Search for the cell housing the specified text and yield its (x, y) center coordinate. 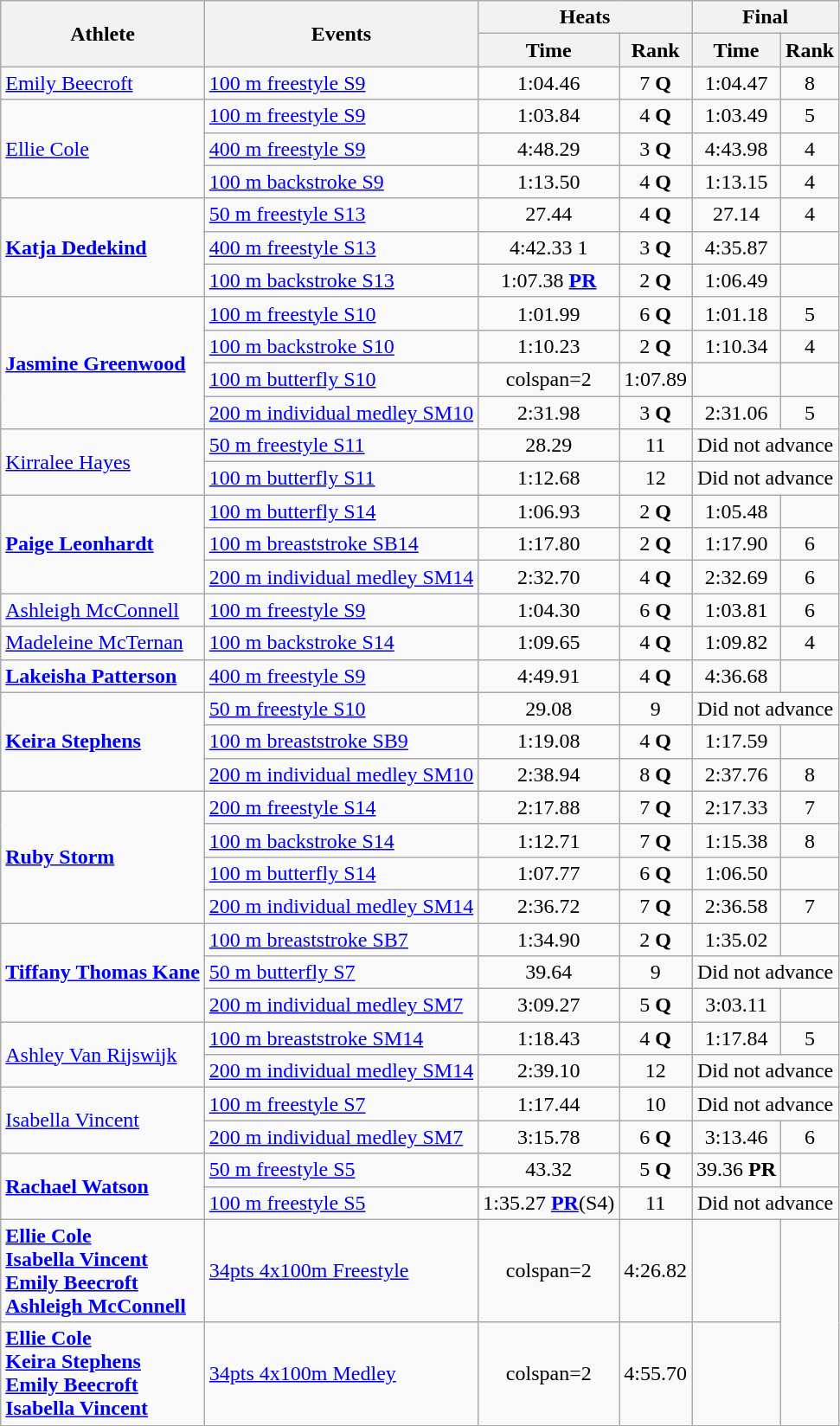
28.29 (548, 446)
8 Q (656, 774)
4:42.33 1 (548, 247)
3:09.27 (548, 1005)
Rachael Watson (103, 1186)
4:55.70 (656, 1374)
1:19.08 (548, 742)
100 m breaststroke SB9 (341, 742)
50 m freestyle S10 (341, 709)
2:31.98 (548, 413)
Paige Leonhardt (103, 544)
1:13.50 (548, 182)
100 m breaststroke SB14 (341, 544)
Heats (585, 17)
100 m backstroke S10 (341, 346)
2:32.69 (737, 577)
100 m freestyle S7 (341, 1104)
1:17.59 (737, 742)
10 (656, 1104)
1:34.90 (548, 939)
Ashleigh McConnell (103, 610)
1:04.30 (548, 610)
3:13.46 (737, 1137)
200 m freestyle S14 (341, 807)
1:12.68 (548, 479)
50 m freestyle S13 (341, 215)
1:07.38 PR (548, 280)
1:10.23 (548, 346)
Emily Beecroft (103, 83)
Athlete (103, 34)
1:06.49 (737, 280)
4:49.91 (548, 676)
1:06.93 (548, 511)
27.14 (737, 215)
2:36.72 (548, 906)
Kirralee Hayes (103, 462)
100 m butterfly S11 (341, 479)
100 m backstroke S13 (341, 280)
50 m butterfly S7 (341, 973)
4:48.29 (548, 149)
2:17.88 (548, 807)
1:10.34 (737, 346)
1:17.84 (737, 1038)
50 m freestyle S5 (341, 1170)
1:06.50 (737, 873)
Isabella Vincent (103, 1121)
1:03.81 (737, 610)
4:26.82 (656, 1270)
39.64 (548, 973)
Ellie ColeKeira StephensEmily BeecroftIsabella Vincent (103, 1374)
Madeleine McTernan (103, 643)
1:09.65 (548, 643)
1:18.43 (548, 1038)
2:38.94 (548, 774)
2:37.76 (737, 774)
Keira Stephens (103, 742)
43.32 (548, 1170)
1:07.77 (548, 873)
50 m freestyle S11 (341, 446)
Ellie Cole (103, 149)
1:07.89 (656, 379)
4:43.98 (737, 149)
1:35.27 PR(S4) (548, 1203)
Ruby Storm (103, 857)
1:04.47 (737, 83)
Katja Dedekind (103, 247)
1:05.48 (737, 511)
1:09.82 (737, 643)
1:17.44 (548, 1104)
3:15.78 (548, 1137)
39.36 PR (737, 1170)
2:39.10 (548, 1071)
29.08 (548, 709)
1:12.71 (548, 840)
1:13.15 (737, 182)
4:36.68 (737, 676)
Jasmine Greenwood (103, 363)
3:03.11 (737, 1005)
34pts 4x100m Medley (341, 1374)
Tiffany Thomas Kane (103, 972)
1:17.80 (548, 544)
1:03.49 (737, 116)
Ellie Cole Isabella Vincent Emily Beecroft Ashleigh McConnell (103, 1270)
400 m freestyle S13 (341, 247)
Events (341, 34)
2:32.70 (548, 577)
1:35.02 (737, 939)
1:15.38 (737, 840)
1:17.90 (737, 544)
1:04.46 (548, 83)
2:31.06 (737, 413)
100 m butterfly S10 (341, 379)
Ashley Van Rijswijk (103, 1055)
1:03.84 (548, 116)
100 m breaststroke SM14 (341, 1038)
100 m backstroke S9 (341, 182)
1:01.99 (548, 313)
100 m freestyle S5 (341, 1203)
4:35.87 (737, 247)
100 m freestyle S10 (341, 313)
100 m breaststroke SB7 (341, 939)
34pts 4x100m Freestyle (341, 1270)
Final (766, 17)
Lakeisha Patterson (103, 676)
2:36.58 (737, 906)
27.44 (548, 215)
2:17.33 (737, 807)
1:01.18 (737, 313)
